Search for the cell housing the specified text and yield its (x, y) center coordinate. 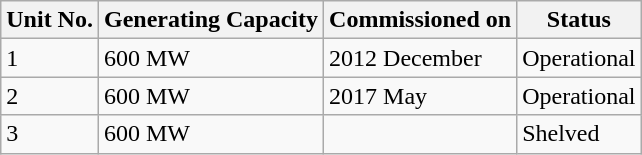
Unit No. (50, 20)
2017 May (420, 96)
Status (579, 20)
2012 December (420, 58)
3 (50, 134)
1 (50, 58)
2 (50, 96)
Shelved (579, 134)
Generating Capacity (210, 20)
Commissioned on (420, 20)
